From the cell containing the given text, extract its center point as (x, y) coordinate. 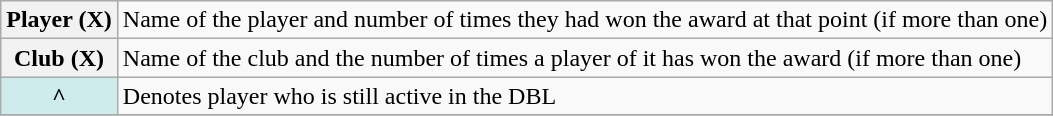
^ (60, 96)
Name of the club and the number of times a player of it has won the award (if more than one) (584, 58)
Player (X) (60, 20)
Denotes player who is still active in the DBL (584, 96)
Club (X) (60, 58)
Name of the player and number of times they had won the award at that point (if more than one) (584, 20)
